Locate the cell with the specified text and output its (x, y) center coordinate. 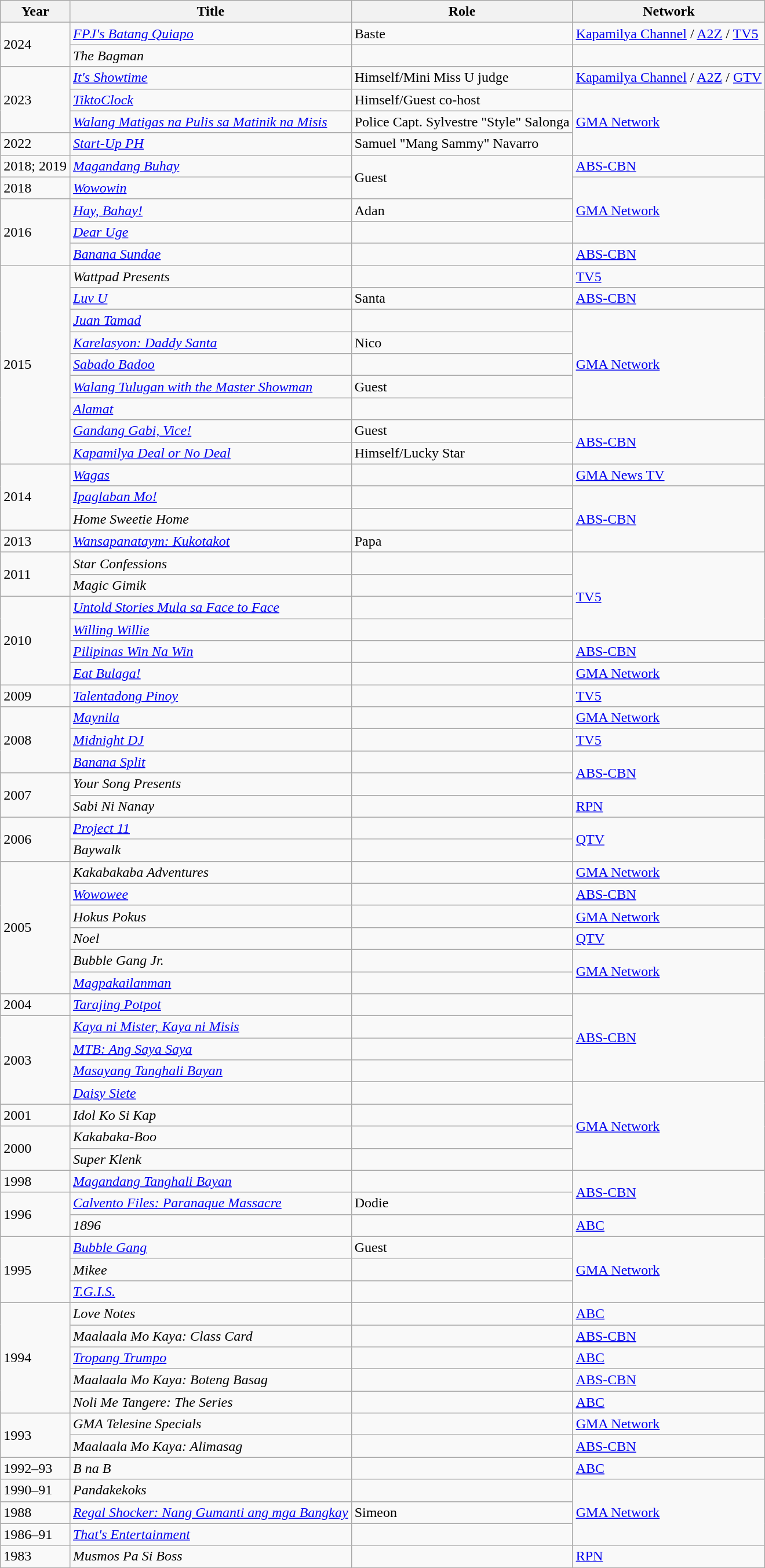
Kapamilya Deal or No Deal (210, 453)
Luv U (210, 299)
Love Notes (210, 1313)
Mikee (210, 1269)
Simeon (462, 1512)
Title (210, 12)
2011 (35, 574)
1986–91 (35, 1534)
The Bagman (210, 56)
Wagas (210, 475)
GMA News TV (669, 475)
Hokus Pokus (210, 916)
Network (669, 12)
MTB: Ang Saya Saya (210, 1049)
Year (35, 12)
Wowowin (210, 188)
Baywalk (210, 850)
Walang Tulugan with the Master Showman (210, 387)
Masayang Tanghali Bayan (210, 1071)
Wowowee (210, 894)
Himself/Mini Miss U judge (462, 78)
Gandang Gabi, Vice! (210, 431)
Wansapanataym: Kukotakot (210, 541)
Maynila (210, 718)
Idol Ko Si Kap (210, 1115)
B na B (210, 1468)
Pilipinas Win Na Win (210, 652)
Talentadong Pinoy (210, 696)
It's Showtime (210, 78)
Midnight DJ (210, 740)
2018; 2019 (35, 166)
Himself/Lucky Star (462, 453)
Musmos Pa Si Boss (210, 1556)
2015 (35, 365)
Banana Split (210, 762)
2006 (35, 839)
2010 (35, 640)
1998 (35, 1181)
2005 (35, 927)
Maalaala Mo Kaya: Class Card (210, 1335)
Star Confessions (210, 563)
Maalaala Mo Kaya: Boteng Basag (210, 1380)
Sabi Ni Nanay (210, 806)
GMA Telesine Specials (210, 1424)
Kaya ni Mister, Kaya ni Misis (210, 1027)
1993 (35, 1435)
Kapamilya Channel / A2Z / GTV (669, 78)
T.G.I.S. (210, 1291)
Nico (462, 343)
Walang Matigas na Pulis sa Matinik na Misis (210, 122)
2009 (35, 696)
Home Sweetie Home (210, 519)
Karelasyon: Daddy Santa (210, 343)
Samuel "Mang Sammy" Navarro (462, 144)
Willing Willie (210, 629)
FPJ's Batang Quiapo (210, 34)
Pandakekoks (210, 1490)
1988 (35, 1512)
2003 (35, 1060)
Alamat (210, 409)
2007 (35, 795)
Regal Shocker: Nang Gumanti ang mga Bangkay (210, 1512)
2008 (35, 740)
2016 (35, 232)
1995 (35, 1269)
Himself/Guest co-host (462, 100)
1990–91 (35, 1490)
Kapamilya Channel / A2Z / TV5 (669, 34)
Start-Up PH (210, 144)
Baste (462, 34)
Kakabakaba Adventures (210, 872)
Calvento Files: Paranaque Massacre (210, 1203)
Tropang Trumpo (210, 1358)
Hay, Bahay! (210, 210)
Santa (462, 299)
Super Klenk (210, 1159)
Eat Bulaga! (210, 674)
Wattpad Presents (210, 277)
Magpakailanman (210, 983)
That's Entertainment (210, 1534)
Dear Uge (210, 232)
Sabado Badoo (210, 365)
Tarajing Potpot (210, 1005)
1983 (35, 1556)
Kakabaka-Boo (210, 1137)
Noli Me Tangere: The Series (210, 1402)
2004 (35, 1005)
Juan Tamad (210, 321)
2022 (35, 144)
2013 (35, 541)
Your Song Presents (210, 784)
Papa (462, 541)
Daisy Siete (210, 1093)
Maalaala Mo Kaya: Alimasag (210, 1446)
Adan (462, 210)
Project 11 (210, 828)
Noel (210, 938)
1994 (35, 1358)
2018 (35, 188)
Magandang Tanghali Bayan (210, 1181)
2024 (35, 45)
Bubble Gang Jr. (210, 960)
1896 (210, 1225)
1992–93 (35, 1468)
Dodie (462, 1203)
Magandang Buhay (210, 166)
Police Capt. Sylvestre "Style" Salonga (462, 122)
2000 (35, 1148)
2023 (35, 100)
1996 (35, 1214)
Banana Sundae (210, 254)
TiktoClock (210, 100)
Bubble Gang (210, 1247)
2014 (35, 497)
Role (462, 12)
Untold Stories Mula sa Face to Face (210, 607)
Magic Gimik (210, 585)
Ipaglaban Mo! (210, 497)
2001 (35, 1115)
